Return [x, y] of the center of cell containing provided text 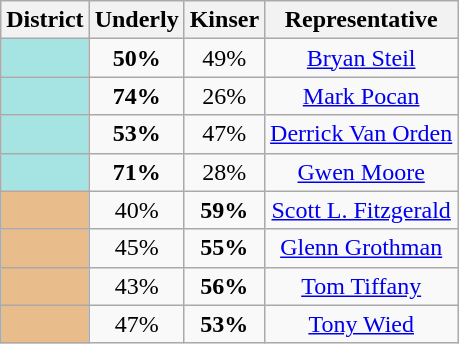
Kinser [224, 20]
56% [224, 286]
49% [224, 58]
43% [136, 286]
45% [136, 248]
40% [136, 210]
Tom Tiffany [362, 286]
Bryan Steil [362, 58]
74% [136, 96]
Derrick Van Orden [362, 134]
59% [224, 210]
Gwen Moore [362, 172]
Underly [136, 20]
District [45, 20]
Mark Pocan [362, 96]
71% [136, 172]
26% [224, 96]
Glenn Grothman [362, 248]
50% [136, 58]
28% [224, 172]
Scott L. Fitzgerald [362, 210]
Tony Wied [362, 324]
Representative [362, 20]
55% [224, 248]
